Pinpoint the cell where the given text exists, returning its [X, Y] midpoint coordinate. 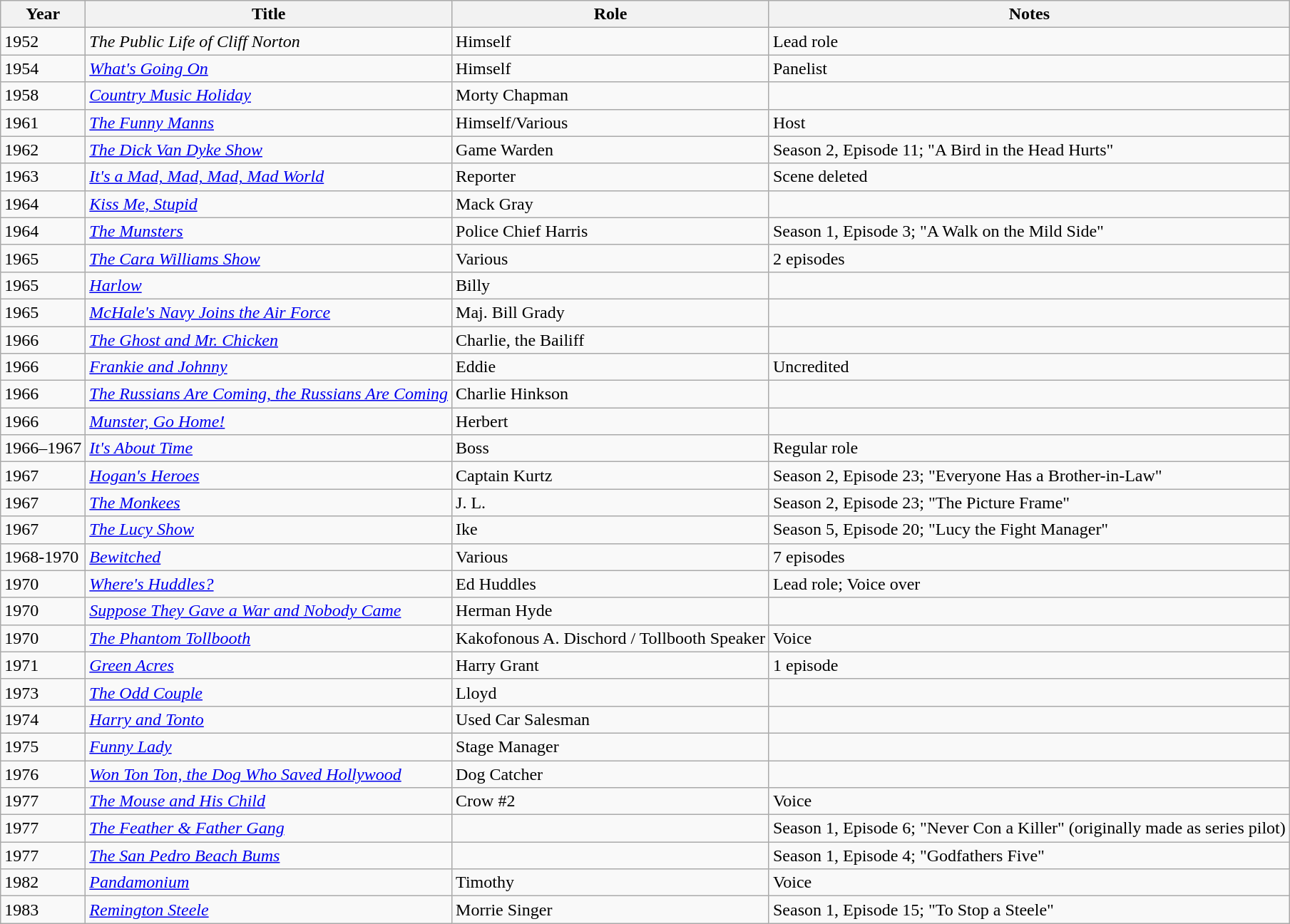
Game Warden [610, 150]
The Monkees [269, 503]
Captain Kurtz [610, 476]
The San Pedro Beach Bums [269, 856]
Lloyd [610, 692]
Suppose They Gave a War and Nobody Came [269, 611]
Ike [610, 530]
The Feather & Father Gang [269, 828]
The Russians Are Coming, the Russians Are Coming [269, 394]
Regular role [1029, 448]
Scene deleted [1029, 177]
1961 [43, 123]
Season 2, Episode 11; "A Bird in the Head Hurts" [1029, 150]
The Phantom Tollbooth [269, 638]
1952 [43, 41]
The Funny Manns [269, 123]
Season 1, Episode 4; "Godfathers Five" [1029, 856]
Season 1, Episode 3; "A Walk on the Mild Side" [1029, 231]
McHale's Navy Joins the Air Force [269, 312]
It's About Time [269, 448]
Charlie Hinkson [610, 394]
Harry and Tonto [269, 719]
Title [269, 14]
1982 [43, 883]
1974 [43, 719]
Bewitched [269, 557]
Year [43, 14]
Morrie Singer [610, 910]
Role [610, 14]
7 episodes [1029, 557]
Ed Huddles [610, 584]
1963 [43, 177]
Kiss Me, Stupid [269, 204]
Stage Manager [610, 746]
Morty Chapman [610, 96]
Season 2, Episode 23; "The Picture Frame" [1029, 503]
Season 5, Episode 20; "Lucy the Fight Manager" [1029, 530]
Lead role; Voice over [1029, 584]
1976 [43, 774]
1962 [43, 150]
Eddie [610, 367]
Billy [610, 285]
Panelist [1029, 68]
The Cara Williams Show [269, 258]
The Dick Van Dyke Show [269, 150]
Maj. Bill Grady [610, 312]
1971 [43, 665]
Frankie and Johnny [269, 367]
Won Ton Ton, the Dog Who Saved Hollywood [269, 774]
1954 [43, 68]
The Munsters [269, 231]
Reporter [610, 177]
The Odd Couple [269, 692]
Timothy [610, 883]
1968-1970 [43, 557]
Kakofonous A. Dischord / Tollbooth Speaker [610, 638]
Where's Huddles? [269, 584]
Host [1029, 123]
1 episode [1029, 665]
Crow #2 [610, 801]
1983 [43, 910]
Season 2, Episode 23; "Everyone Has a Brother-in-Law" [1029, 476]
Munster, Go Home! [269, 421]
Pandamonium [269, 883]
Green Acres [269, 665]
Police Chief Harris [610, 231]
Harlow [269, 285]
1958 [43, 96]
Hogan's Heroes [269, 476]
1966–1967 [43, 448]
Dog Catcher [610, 774]
Harry Grant [610, 665]
Funny Lady [269, 746]
It's a Mad, Mad, Mad, Mad World [269, 177]
Himself/Various [610, 123]
Used Car Salesman [610, 719]
J. L. [610, 503]
Country Music Holiday [269, 96]
1973 [43, 692]
1975 [43, 746]
Lead role [1029, 41]
The Ghost and Mr. Chicken [269, 340]
Uncredited [1029, 367]
Season 1, Episode 6; "Never Con a Killer" (originally made as series pilot) [1029, 828]
The Lucy Show [269, 530]
Herman Hyde [610, 611]
Charlie, the Bailiff [610, 340]
Notes [1029, 14]
Remington Steele [269, 910]
Season 1, Episode 15; "To Stop a Steele" [1029, 910]
2 episodes [1029, 258]
Mack Gray [610, 204]
What's Going On [269, 68]
Herbert [610, 421]
Boss [610, 448]
The Public Life of Cliff Norton [269, 41]
The Mouse and His Child [269, 801]
